Search for the cell housing the specified text and yield its [X, Y] center coordinate. 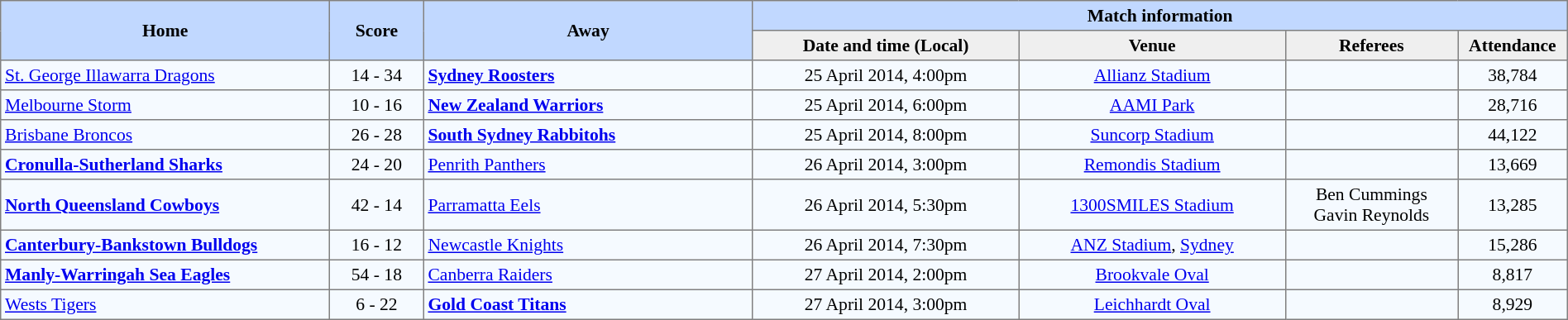
15,286 [1513, 245]
16 - 12 [377, 245]
25 April 2014, 4:00pm [886, 75]
Brisbane Broncos [165, 135]
14 - 34 [377, 75]
Sydney Roosters [588, 75]
Away [588, 31]
26 - 28 [377, 135]
Parramatta Eels [588, 205]
AAMI Park [1152, 105]
10 - 16 [377, 105]
South Sydney Rabbitohs [588, 135]
6 - 22 [377, 304]
26 April 2014, 5:30pm [886, 205]
Brookvale Oval [1152, 275]
25 April 2014, 6:00pm [886, 105]
26 April 2014, 3:00pm [886, 165]
Referees [1371, 45]
ANZ Stadium, Sydney [1152, 245]
Home [165, 31]
13,285 [1513, 205]
Remondis Stadium [1152, 165]
Date and time (Local) [886, 45]
27 April 2014, 3:00pm [886, 304]
Match information [1159, 16]
27 April 2014, 2:00pm [886, 275]
8,817 [1513, 275]
28,716 [1513, 105]
Penrith Panthers [588, 165]
24 - 20 [377, 165]
Manly-Warringah Sea Eagles [165, 275]
Score [377, 31]
Cronulla-Sutherland Sharks [165, 165]
26 April 2014, 7:30pm [886, 245]
Wests Tigers [165, 304]
Canberra Raiders [588, 275]
54 - 18 [377, 275]
New Zealand Warriors [588, 105]
8,929 [1513, 304]
42 - 14 [377, 205]
Ben Cummings Gavin Reynolds [1371, 205]
Canterbury-Bankstown Bulldogs [165, 245]
13,669 [1513, 165]
North Queensland Cowboys [165, 205]
25 April 2014, 8:00pm [886, 135]
Gold Coast Titans [588, 304]
Leichhardt Oval [1152, 304]
1300SMILES Stadium [1152, 205]
Attendance [1513, 45]
Suncorp Stadium [1152, 135]
38,784 [1513, 75]
Allianz Stadium [1152, 75]
44,122 [1513, 135]
St. George Illawarra Dragons [165, 75]
Melbourne Storm [165, 105]
Newcastle Knights [588, 245]
Venue [1152, 45]
